Return the (X, Y) coordinate for the center point of the cell that contains the specified text.  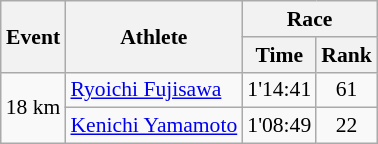
1'08:49 (279, 126)
Race (310, 19)
Kenichi Yamamoto (154, 126)
Time (279, 55)
Rank (346, 55)
22 (346, 126)
18 km (34, 108)
1'14:41 (279, 90)
Ryoichi Fujisawa (154, 90)
61 (346, 90)
Athlete (154, 36)
Event (34, 36)
